Output the (X, Y) coordinate of the center of the cell containing the given text.  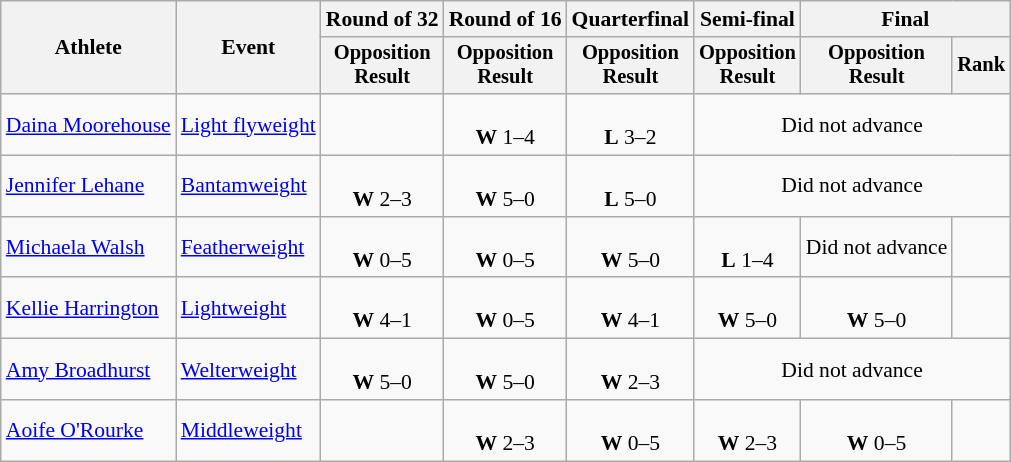
Featherweight (248, 248)
Event (248, 48)
L 3–2 (631, 124)
L 5–0 (631, 186)
Aoife O'Rourke (88, 430)
Round of 16 (506, 19)
Daina Moorehouse (88, 124)
Kellie Harrington (88, 308)
Michaela Walsh (88, 248)
Amy Broadhurst (88, 370)
Rank (981, 66)
L 1–4 (748, 248)
Final (906, 19)
Bantamweight (248, 186)
Middleweight (248, 430)
W 1–4 (506, 124)
Light flyweight (248, 124)
Lightweight (248, 308)
Athlete (88, 48)
Semi-final (748, 19)
Quarterfinal (631, 19)
Welterweight (248, 370)
Jennifer Lehane (88, 186)
Round of 32 (382, 19)
